Identify which cell holds the provided text, then report its (X, Y) central coordinate. 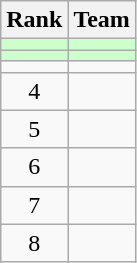
6 (34, 167)
4 (34, 91)
8 (34, 243)
Rank (34, 20)
5 (34, 129)
7 (34, 205)
Team (102, 20)
